Locate the cell with the specified text and output its (x, y) center coordinate. 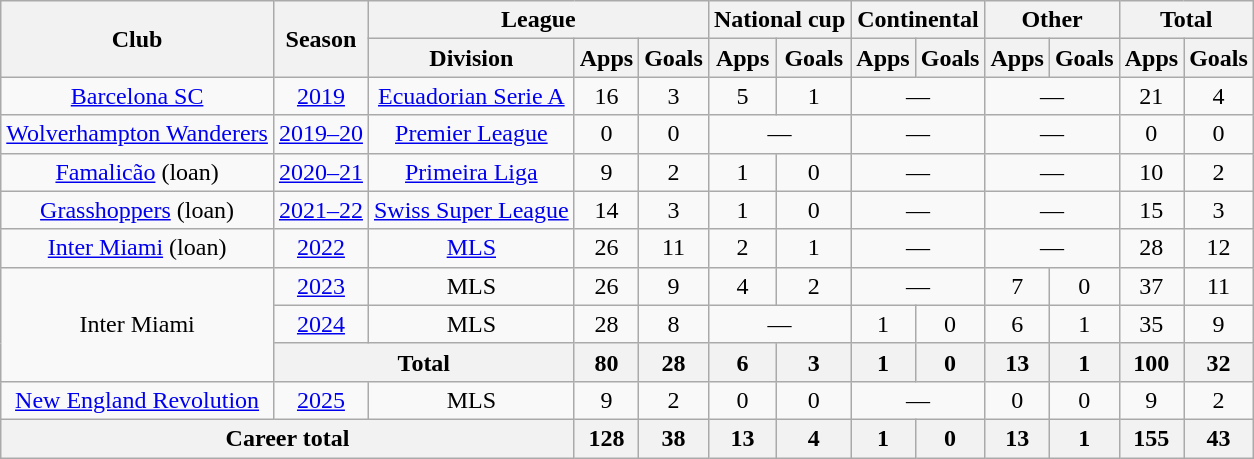
2023 (320, 286)
2019–20 (320, 134)
35 (1151, 324)
Inter Miami (loan) (138, 248)
155 (1151, 438)
Club (138, 39)
Ecuadorian Serie A (471, 96)
43 (1219, 438)
10 (1151, 172)
Primeira Liga (471, 172)
National cup (779, 20)
2025 (320, 400)
2019 (320, 96)
Swiss Super League (471, 210)
Barcelona SC (138, 96)
14 (606, 210)
37 (1151, 286)
Wolverhampton Wanderers (138, 134)
21 (1151, 96)
Season (320, 39)
New England Revolution (138, 400)
80 (606, 362)
Division (471, 58)
Inter Miami (138, 324)
12 (1219, 248)
32 (1219, 362)
League (538, 20)
8 (674, 324)
7 (1017, 286)
2024 (320, 324)
5 (742, 96)
Famalicão (loan) (138, 172)
100 (1151, 362)
Continental (918, 20)
2021–22 (320, 210)
128 (606, 438)
Grasshoppers (loan) (138, 210)
Career total (288, 438)
15 (1151, 210)
38 (674, 438)
Premier League (471, 134)
Other (1052, 20)
16 (606, 96)
2020–21 (320, 172)
2022 (320, 248)
